Return [x, y] of the center of cell containing provided text 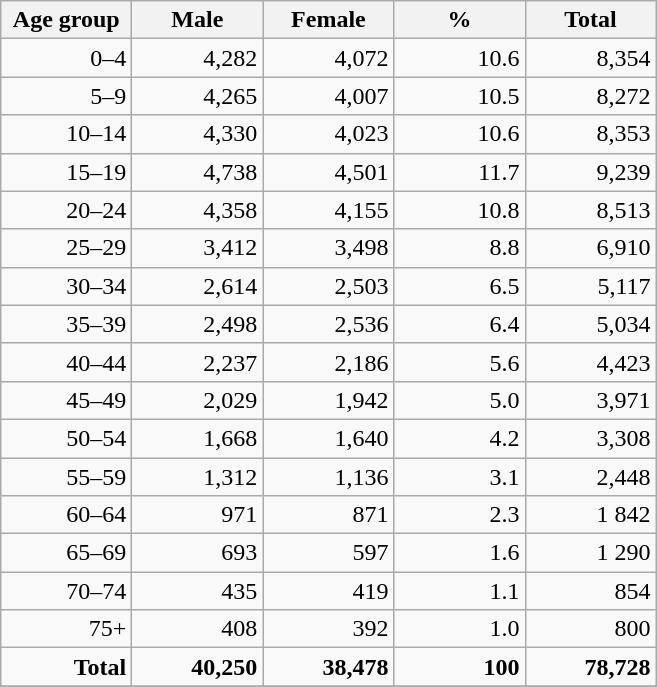
38,478 [328, 667]
65–69 [66, 553]
2,498 [198, 324]
4,738 [198, 172]
8,354 [590, 58]
3,971 [590, 400]
8,353 [590, 134]
75+ [66, 629]
2.3 [460, 515]
45–49 [66, 400]
4,358 [198, 210]
70–74 [66, 591]
55–59 [66, 477]
10.5 [460, 96]
100 [460, 667]
10–14 [66, 134]
4,501 [328, 172]
1,668 [198, 438]
408 [198, 629]
50–54 [66, 438]
10.8 [460, 210]
419 [328, 591]
11.7 [460, 172]
8,513 [590, 210]
1.0 [460, 629]
1.6 [460, 553]
35–39 [66, 324]
2,186 [328, 362]
2,237 [198, 362]
1 290 [590, 553]
2,536 [328, 324]
435 [198, 591]
4,072 [328, 58]
392 [328, 629]
2,503 [328, 286]
4,023 [328, 134]
60–64 [66, 515]
971 [198, 515]
4,155 [328, 210]
5.0 [460, 400]
20–24 [66, 210]
3,308 [590, 438]
8,272 [590, 96]
1,942 [328, 400]
78,728 [590, 667]
8.8 [460, 248]
1,312 [198, 477]
2,614 [198, 286]
1,136 [328, 477]
0–4 [66, 58]
5,117 [590, 286]
40–44 [66, 362]
4,007 [328, 96]
1,640 [328, 438]
4,265 [198, 96]
3.1 [460, 477]
6.5 [460, 286]
4,330 [198, 134]
% [460, 20]
597 [328, 553]
4,423 [590, 362]
Female [328, 20]
Male [198, 20]
4.2 [460, 438]
1 842 [590, 515]
9,239 [590, 172]
5.6 [460, 362]
3,412 [198, 248]
25–29 [66, 248]
40,250 [198, 667]
854 [590, 591]
2,448 [590, 477]
800 [590, 629]
871 [328, 515]
6,910 [590, 248]
5,034 [590, 324]
30–34 [66, 286]
15–19 [66, 172]
1.1 [460, 591]
2,029 [198, 400]
693 [198, 553]
Age group [66, 20]
6.4 [460, 324]
3,498 [328, 248]
4,282 [198, 58]
5–9 [66, 96]
